Locate the cell with the specified text and output its [x, y] center coordinate. 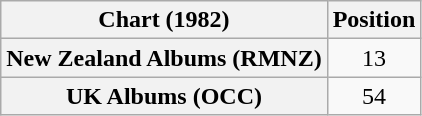
Position [374, 20]
UK Albums (OCC) [164, 96]
54 [374, 96]
13 [374, 58]
Chart (1982) [164, 20]
New Zealand Albums (RMNZ) [164, 58]
